Output the [X, Y] coordinate of the center of the cell containing the given text.  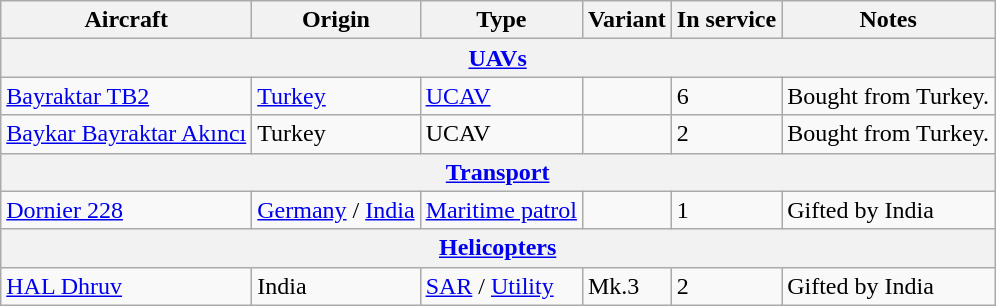
Baykar Bayraktar Akıncı [126, 134]
Dornier 228 [126, 210]
Type [501, 20]
6 [726, 96]
Variant [626, 20]
India [336, 286]
SAR / Utility [501, 286]
Origin [336, 20]
Mk.3 [626, 286]
Aircraft [126, 20]
HAL Dhruv [126, 286]
In service [726, 20]
Transport [498, 172]
Bayraktar TB2 [126, 96]
Maritime patrol [501, 210]
Helicopters [498, 248]
Notes [888, 20]
UAVs [498, 58]
1 [726, 210]
Germany / India [336, 210]
